For the text-containing cell, return its midpoint in (x, y) coordinate format. 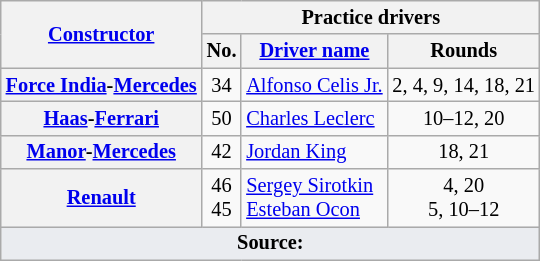
No. (222, 51)
Driver name (314, 51)
Force India-Mercedes (102, 85)
34 (222, 85)
Rounds (463, 51)
Practice drivers (371, 17)
Alfonso Celis Jr. (314, 85)
Haas-Ferrari (102, 118)
Manor-Mercedes (102, 152)
4, 205, 10–12 (463, 198)
Renault (102, 198)
Source: (270, 243)
4645 (222, 198)
Sergey Sirotkin Esteban Ocon (314, 198)
42 (222, 152)
2, 4, 9, 14, 18, 21 (463, 85)
Charles Leclerc (314, 118)
Jordan King (314, 152)
10–12, 20 (463, 118)
Constructor (102, 34)
50 (222, 118)
18, 21 (463, 152)
